From the cell containing the given text, extract its center point as [X, Y] coordinate. 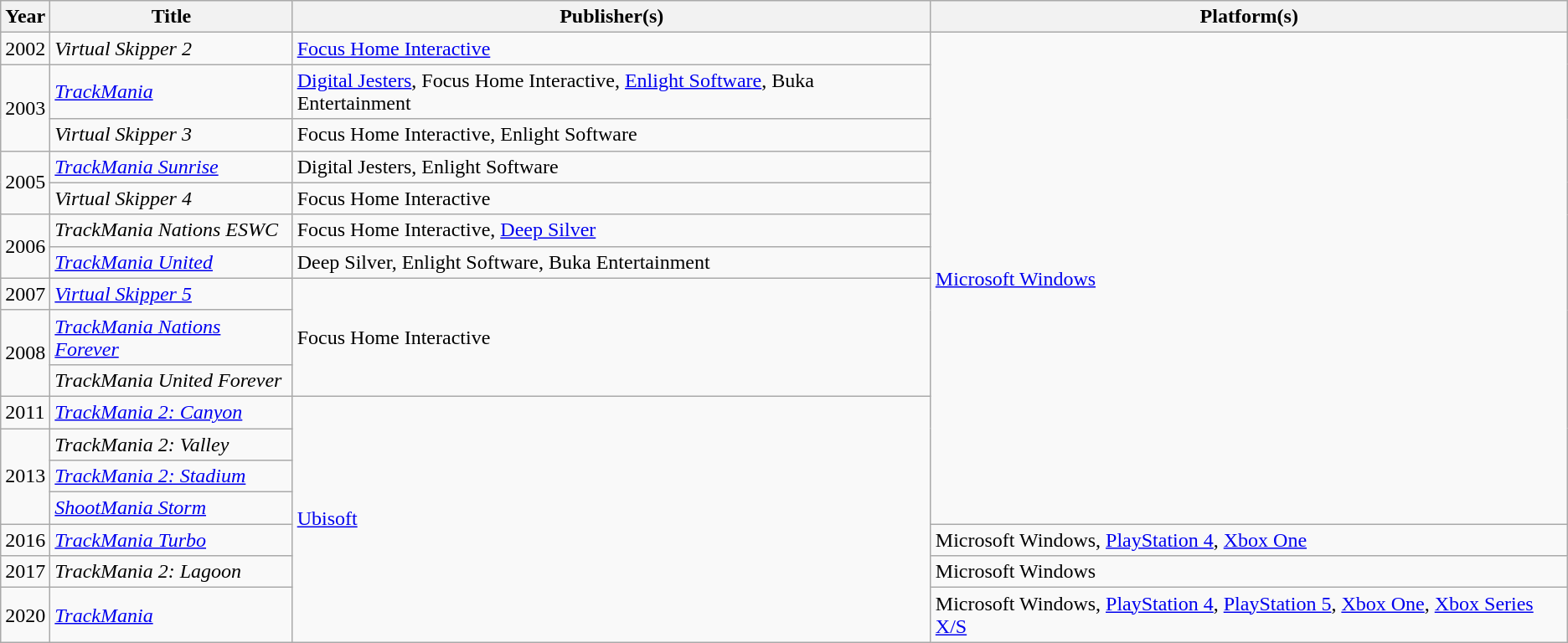
Virtual Skipper 4 [171, 198]
Focus Home Interactive, Deep Silver [611, 230]
TrackMania Nations ESWC [171, 230]
2020 [25, 615]
ShootMania Storm [171, 508]
Publisher(s) [611, 17]
2006 [25, 246]
Virtual Skipper 3 [171, 135]
2011 [25, 412]
2008 [25, 353]
TrackMania 2: Valley [171, 445]
Platform(s) [1249, 17]
Digital Jesters, Focus Home Interactive, Enlight Software, Buka Entertainment [611, 92]
Focus Home Interactive, Enlight Software [611, 135]
TrackMania 2: Canyon [171, 412]
Title [171, 17]
Virtual Skipper 5 [171, 294]
TrackMania United [171, 262]
Digital Jesters, Enlight Software [611, 167]
Microsoft Windows, PlayStation 4, Xbox One [1249, 540]
Year [25, 17]
Deep Silver, Enlight Software, Buka Entertainment [611, 262]
TrackMania Nations Forever [171, 337]
2017 [25, 572]
TrackMania 2: Lagoon [171, 572]
TrackMania 2: Stadium [171, 476]
TrackMania Turbo [171, 540]
2003 [25, 107]
2002 [25, 49]
Virtual Skipper 2 [171, 49]
Ubisoft [611, 519]
2013 [25, 476]
Microsoft Windows, PlayStation 4, PlayStation 5, Xbox One, Xbox Series X/S [1249, 615]
2016 [25, 540]
TrackMania Sunrise [171, 167]
2007 [25, 294]
2005 [25, 183]
TrackMania United Forever [171, 380]
